Capture the cell that displays the provided text and extract its (x, y) central coordinate. 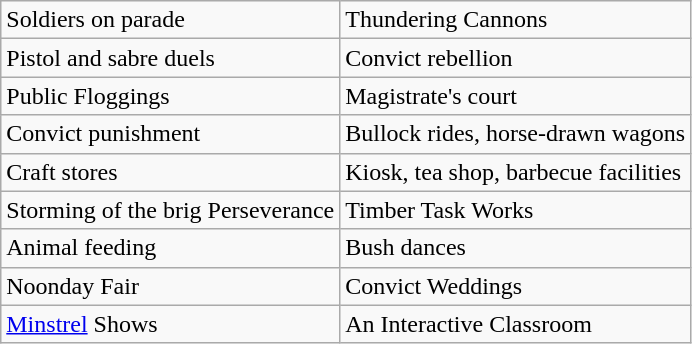
Bush dances (516, 248)
Convict rebellion (516, 58)
Storming of the brig Perseverance (170, 210)
An Interactive Classroom (516, 324)
Timber Task Works (516, 210)
Public Floggings (170, 96)
Soldiers on parade (170, 20)
Thundering Cannons (516, 20)
Animal feeding (170, 248)
Convict punishment (170, 134)
Kiosk, tea shop, barbecue facilities (516, 172)
Bullock rides, horse-drawn wagons (516, 134)
Noonday Fair (170, 286)
Magistrate's court (516, 96)
Minstrel Shows (170, 324)
Pistol and sabre duels (170, 58)
Convict Weddings (516, 286)
Craft stores (170, 172)
